Determine the [X, Y] coordinate at the center of the cell enclosing the given text.  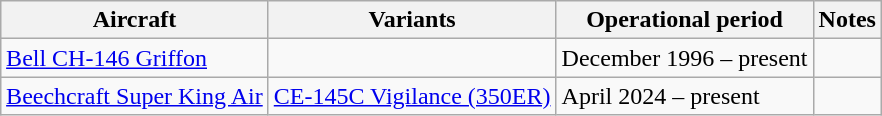
Beechcraft Super King Air [135, 96]
December 1996 – present [684, 58]
Variants [412, 20]
Bell CH-146 Griffon [135, 58]
Notes [847, 20]
Operational period [684, 20]
Aircraft [135, 20]
CE-145C Vigilance (350ER) [412, 96]
April 2024 – present [684, 96]
